Pinpoint the cell where the given text exists, returning its (X, Y) midpoint coordinate. 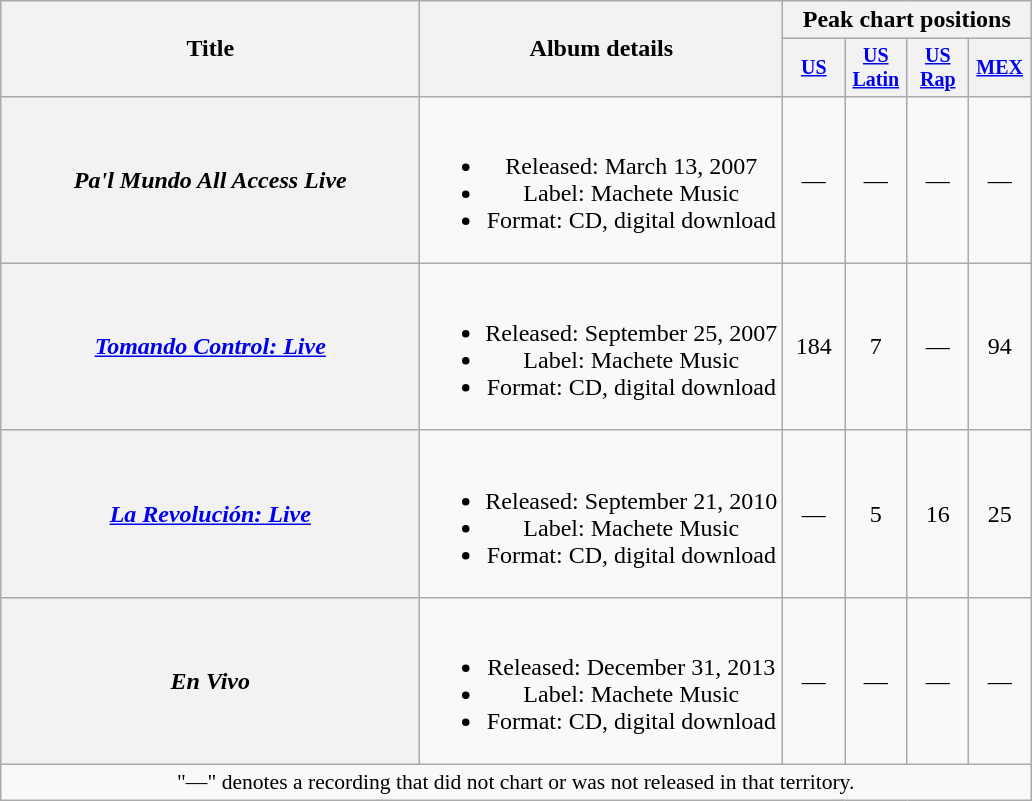
"—" denotes a recording that did not chart or was not released in that territory. (516, 783)
Title (210, 49)
94 (1000, 346)
184 (814, 346)
La Revolución: Live (210, 514)
Tomando Control: Live (210, 346)
5 (876, 514)
7 (876, 346)
USLatin (876, 68)
Album details (602, 49)
Released: March 13, 2007Label: Machete MusicFormat: CD, digital download (602, 180)
USRap (938, 68)
Peak chart positions (907, 20)
En Vivo (210, 680)
16 (938, 514)
Released: December 31, 2013Label: Machete MusicFormat: CD, digital download (602, 680)
US (814, 68)
MEX (1000, 68)
Released: September 21, 2010Label: Machete MusicFormat: CD, digital download (602, 514)
Pa'l Mundo All Access Live (210, 180)
Released: September 25, 2007Label: Machete MusicFormat: CD, digital download (602, 346)
25 (1000, 514)
